Extract the (x, y) coordinate from the center of the cell holding the provided text.  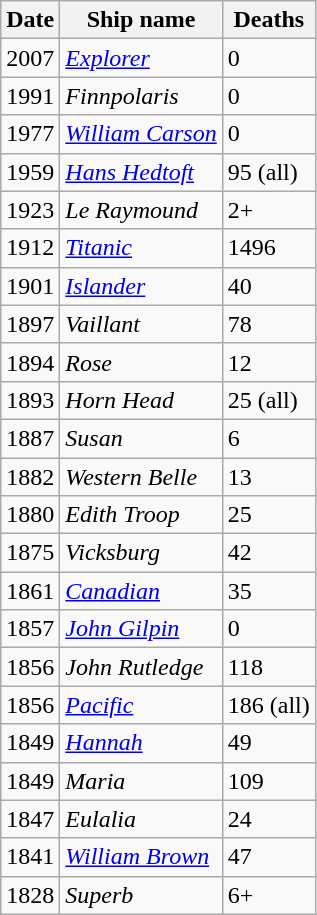
1912 (30, 248)
Edith Troop (141, 515)
1880 (30, 515)
1857 (30, 629)
1496 (268, 248)
1991 (30, 96)
1977 (30, 134)
25 (268, 515)
Canadian (141, 591)
William Carson (141, 134)
Eulalia (141, 819)
Pacific (141, 705)
Maria (141, 781)
Islander (141, 286)
1901 (30, 286)
Horn Head (141, 400)
24 (268, 819)
Hannah (141, 743)
12 (268, 362)
Vaillant (141, 324)
William Brown (141, 857)
47 (268, 857)
13 (268, 477)
109 (268, 781)
95 (all) (268, 172)
Ship name (141, 20)
1894 (30, 362)
1923 (30, 210)
1887 (30, 438)
Titanic (141, 248)
John Rutledge (141, 667)
1875 (30, 553)
1882 (30, 477)
Date (30, 20)
1893 (30, 400)
25 (all) (268, 400)
186 (all) (268, 705)
Explorer (141, 58)
40 (268, 286)
1897 (30, 324)
2+ (268, 210)
Hans Hedtoft (141, 172)
Deaths (268, 20)
Rose (141, 362)
1861 (30, 591)
1847 (30, 819)
Le Raymound (141, 210)
42 (268, 553)
49 (268, 743)
78 (268, 324)
Susan (141, 438)
1841 (30, 857)
118 (268, 667)
Vicksburg (141, 553)
2007 (30, 58)
Superb (141, 895)
1959 (30, 172)
6 (268, 438)
1828 (30, 895)
Finnpolaris (141, 96)
Western Belle (141, 477)
35 (268, 591)
6+ (268, 895)
John Gilpin (141, 629)
